Identify which cell holds the provided text, then report its [x, y] central coordinate. 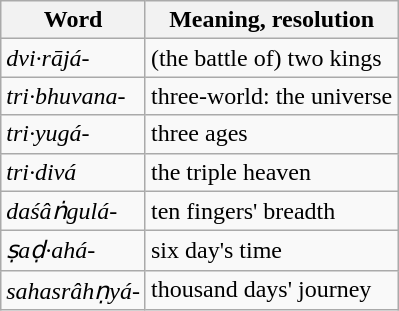
tri·bhuvana- [74, 96]
six day's time [271, 251]
Meaning, resolution [271, 20]
sahasrâhṇyá- [74, 290]
tri·divá [74, 172]
ten fingers' breadth [271, 211]
thousand days' journey [271, 290]
three-world: the universe [271, 96]
dvi·rājá- [74, 58]
tri·yugá- [74, 134]
ṣaḍ·ahá- [74, 251]
daśâṅgulá- [74, 211]
(the battle of) two kings [271, 58]
Word [74, 20]
the triple heaven [271, 172]
three ages [271, 134]
